Find where the given text appears and provide that cell's center as [X, Y] coordinate. 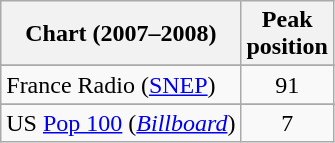
7 [287, 123]
Peakposition [287, 34]
Chart (2007–2008) [121, 34]
France Radio (SNEP) [121, 85]
US Pop 100 (Billboard) [121, 123]
91 [287, 85]
